Identify which cell holds the provided text, then report its (X, Y) central coordinate. 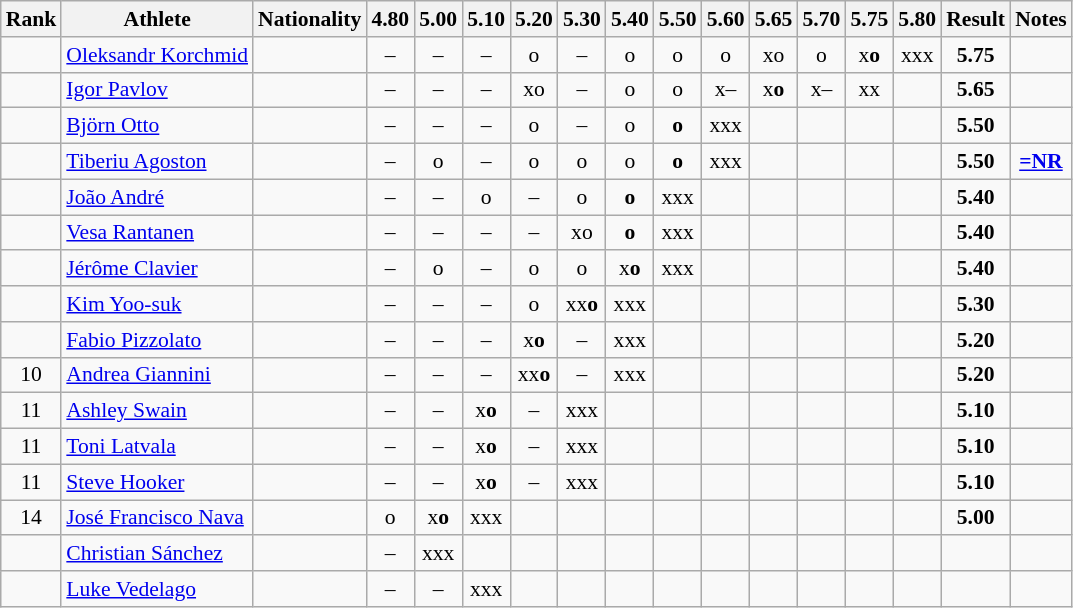
5.60 (726, 19)
Ashley Swain (157, 411)
Notes (1041, 19)
Nationality (310, 19)
Rank (32, 19)
10 (32, 375)
Result (976, 19)
Jérôme Clavier (157, 269)
Vesa Rantanen (157, 233)
14 (32, 518)
Athlete (157, 19)
Andrea Giannini (157, 375)
Christian Sánchez (157, 554)
Luke Vedelago (157, 589)
Kim Yoo-suk (157, 304)
Björn Otto (157, 126)
5.70 (821, 19)
Fabio Pizzolato (157, 340)
4.80 (390, 19)
João André (157, 197)
Tiberiu Agoston (157, 162)
Igor Pavlov (157, 90)
=NR (1041, 162)
Steve Hooker (157, 482)
Toni Latvala (157, 447)
José Francisco Nava (157, 518)
xx (869, 90)
Oleksandr Korchmid (157, 55)
5.80 (917, 19)
